Return the [x, y] coordinate for the center point of the cell that contains the specified text.  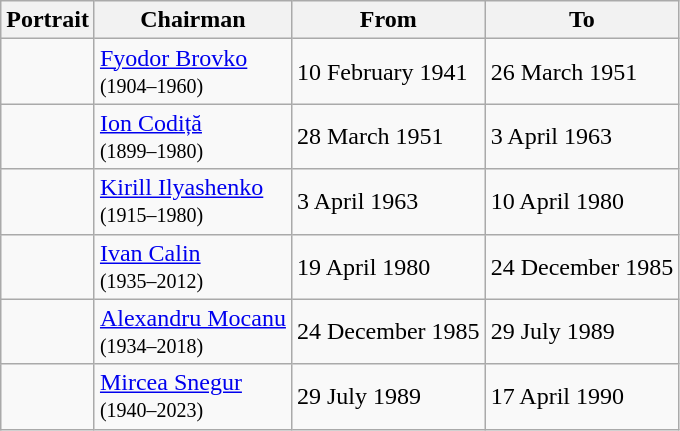
To [582, 20]
Fyodor Brovko(1904–1960) [192, 72]
Chairman [192, 20]
Mircea Snegur(1940–2023) [192, 396]
Ivan Calin(1935–2012) [192, 266]
Portrait [48, 20]
From [388, 20]
10 February 1941 [388, 72]
19 April 1980 [388, 266]
17 April 1990 [582, 396]
26 March 1951 [582, 72]
Alexandru Mocanu(1934–2018) [192, 332]
28 March 1951 [388, 136]
10 April 1980 [582, 202]
Kirill Ilyashenko(1915–1980) [192, 202]
Ion Codiță(1899–1980) [192, 136]
